Provide the (X, Y) coordinate of the cell's center where the given text is located.  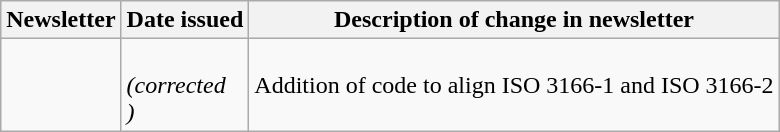
Newsletter (61, 20)
Date issued (185, 20)
(corrected ) (185, 85)
Description of change in newsletter (514, 20)
Addition of code to align ISO 3166-1 and ISO 3166-2 (514, 85)
